From the cell containing the given text, extract its center point as [X, Y] coordinate. 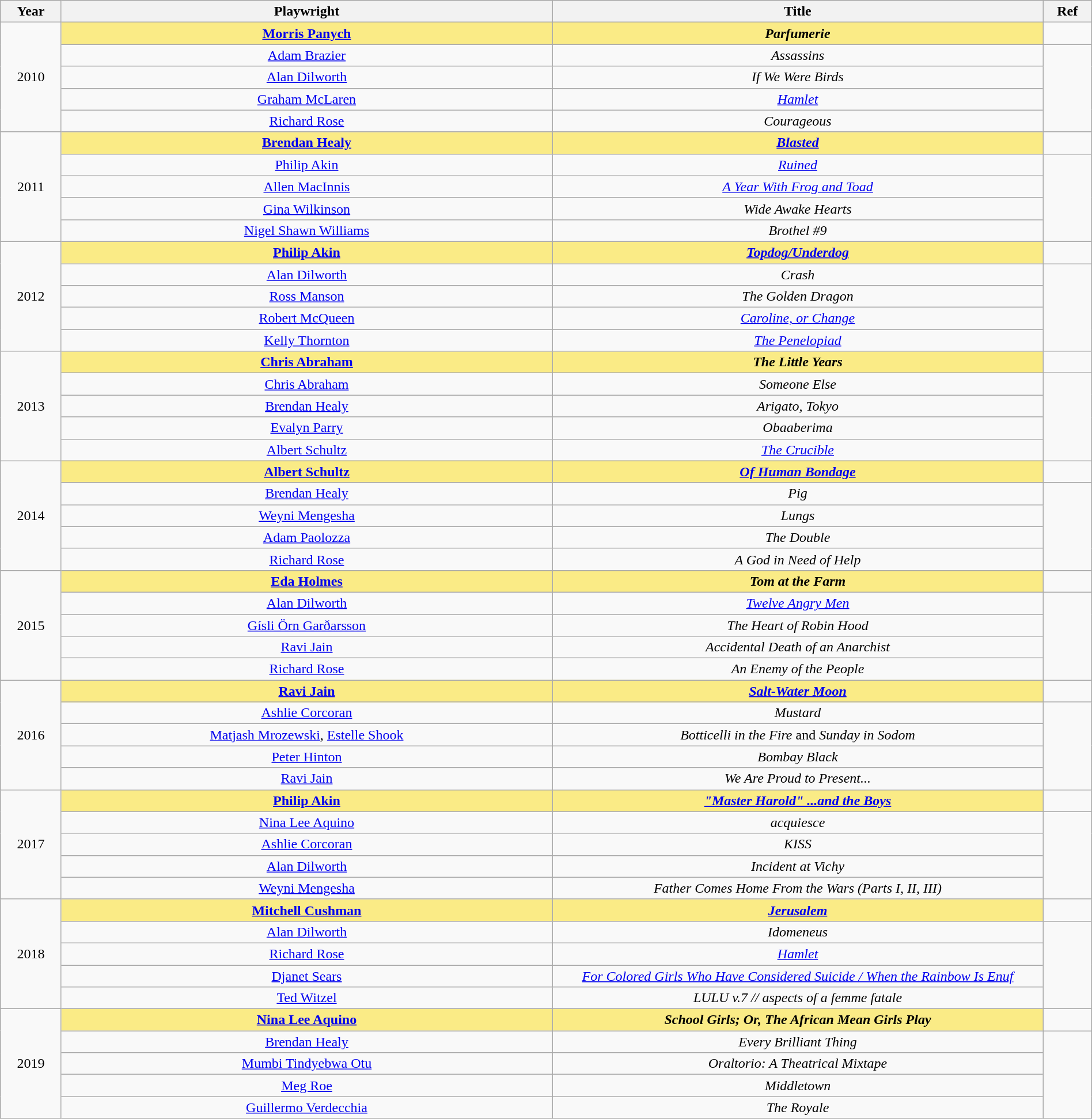
Father Comes Home From the Wars (Parts I, II, III) [798, 888]
Caroline, or Change [798, 318]
Peter Hinton [306, 757]
The Heart of Robin Hood [798, 625]
Twelve Angry Men [798, 603]
If We Were Birds [798, 77]
Courageous [798, 121]
Playwright [306, 12]
Title [798, 12]
Eda Holmes [306, 581]
Ruined [798, 165]
2018 [31, 954]
Pig [798, 494]
Assassins [798, 55]
Bombay Black [798, 757]
Jerusalem [798, 910]
Accidental Death of an Anarchist [798, 647]
Blasted [798, 143]
Mumbi Tindyebwa Otu [306, 1064]
Guillermo Verdecchia [306, 1107]
2015 [31, 625]
acquiesce [798, 822]
Parfumerie [798, 33]
The Double [798, 537]
Middletown [798, 1086]
2017 [31, 844]
Crash [798, 275]
Botticelli in the Fire and Sunday in Sodom [798, 735]
KISS [798, 844]
Mitchell Cushman [306, 910]
Nigel Shawn Williams [306, 230]
The Royale [798, 1107]
The Penelopiad [798, 340]
2011 [31, 187]
2016 [31, 735]
Arigato, Tokyo [798, 406]
Matjash Mrozewski, Estelle Shook [306, 735]
School Girls; Or, The African Mean Girls Play [798, 1020]
Idomeneus [798, 932]
Incident at Vichy [798, 866]
Wide Awake Hearts [798, 208]
Oraltorio: A Theatrical Mixtape [798, 1064]
We Are Proud to Present... [798, 779]
Gina Wilkinson [306, 208]
2010 [31, 77]
2019 [31, 1064]
Salt-Water Moon [798, 691]
For Colored Girls Who Have Considered Suicide / When the Rainbow Is Enuf [798, 976]
Kelly Thornton [306, 340]
Djanet Sears [306, 976]
Meg Roe [306, 1086]
The Golden Dragon [798, 297]
Ref [1067, 12]
A God in Need of Help [798, 559]
Gísli Örn Garðarsson [306, 625]
A Year With Frog and Toad [798, 187]
Adam Paolozza [306, 537]
LULU v.7 // aspects of a femme fatale [798, 998]
Lungs [798, 515]
An Enemy of the People [798, 669]
Graham McLaren [306, 99]
Tom at the Farm [798, 581]
Evalyn Parry [306, 428]
Topdog/Underdog [798, 252]
Robert McQueen [306, 318]
Mustard [798, 713]
Morris Panych [306, 33]
Ross Manson [306, 297]
"Master Harold" ...and the Boys [798, 801]
Of Human Bondage [798, 472]
Allen MacInnis [306, 187]
Every Brilliant Thing [798, 1042]
Year [31, 12]
The Little Years [798, 362]
Brothel #9 [798, 230]
2012 [31, 296]
2013 [31, 406]
Adam Brazier [306, 55]
Ted Witzel [306, 998]
Someone Else [798, 384]
The Crucible [798, 450]
Obaaberima [798, 428]
2014 [31, 515]
